Provide the (x, y) coordinate of the cell's center where the given text is located.  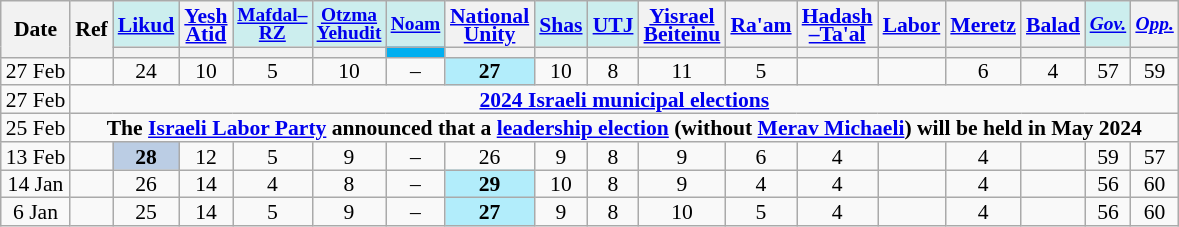
Labor (912, 24)
Ra'am (760, 24)
OtzmaYehudit (349, 24)
25 (146, 212)
29 (490, 184)
25 Feb (36, 128)
11 (682, 71)
Shas (560, 24)
13 Feb (36, 156)
2024 Israeli municipal elections (624, 100)
Likud (146, 24)
Date (36, 29)
28 (146, 156)
UTJ (614, 24)
Ref (91, 29)
12 (206, 156)
Gov. (1108, 24)
14 Jan (36, 184)
24 (146, 71)
Mafdal–RZ (272, 24)
The Israeli Labor Party announced that a leadership election (without Merav Michaeli) will be held in May 2024 (624, 128)
6 Jan (36, 212)
Balad (1053, 24)
NationalUnity (490, 24)
Noam (416, 24)
YeshAtid (206, 24)
Opp. (1155, 24)
YisraelBeiteinu (682, 24)
Hadash–Ta'al (838, 24)
Meretz (983, 24)
